Capture the cell that displays the provided text and extract its [x, y] central coordinate. 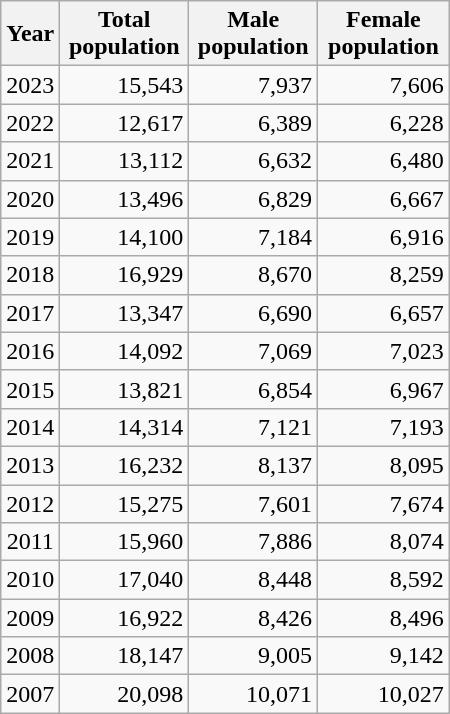
6,480 [384, 161]
6,667 [384, 199]
8,095 [384, 465]
16,929 [124, 275]
8,670 [254, 275]
14,092 [124, 351]
6,228 [384, 123]
2020 [30, 199]
8,592 [384, 580]
13,347 [124, 313]
2016 [30, 351]
7,674 [384, 503]
7,601 [254, 503]
6,632 [254, 161]
9,142 [384, 656]
7,193 [384, 427]
13,496 [124, 199]
16,922 [124, 618]
Male population [254, 34]
2021 [30, 161]
2012 [30, 503]
7,606 [384, 85]
2013 [30, 465]
6,854 [254, 389]
16,232 [124, 465]
Year [30, 34]
17,040 [124, 580]
7,069 [254, 351]
8,426 [254, 618]
2007 [30, 694]
2023 [30, 85]
10,071 [254, 694]
9,005 [254, 656]
2017 [30, 313]
6,690 [254, 313]
8,448 [254, 580]
2019 [30, 237]
10,027 [384, 694]
8,074 [384, 542]
8,259 [384, 275]
7,121 [254, 427]
2022 [30, 123]
13,112 [124, 161]
13,821 [124, 389]
2008 [30, 656]
Total population [124, 34]
2014 [30, 427]
8,496 [384, 618]
14,100 [124, 237]
15,275 [124, 503]
2011 [30, 542]
15,543 [124, 85]
6,916 [384, 237]
15,960 [124, 542]
2009 [30, 618]
7,023 [384, 351]
2015 [30, 389]
7,937 [254, 85]
12,617 [124, 123]
7,184 [254, 237]
6,657 [384, 313]
14,314 [124, 427]
2010 [30, 580]
Female population [384, 34]
18,147 [124, 656]
6,829 [254, 199]
2018 [30, 275]
20,098 [124, 694]
6,389 [254, 123]
6,967 [384, 389]
8,137 [254, 465]
7,886 [254, 542]
